Return the (X, Y) coordinate for the center point of the cell that contains the specified text.  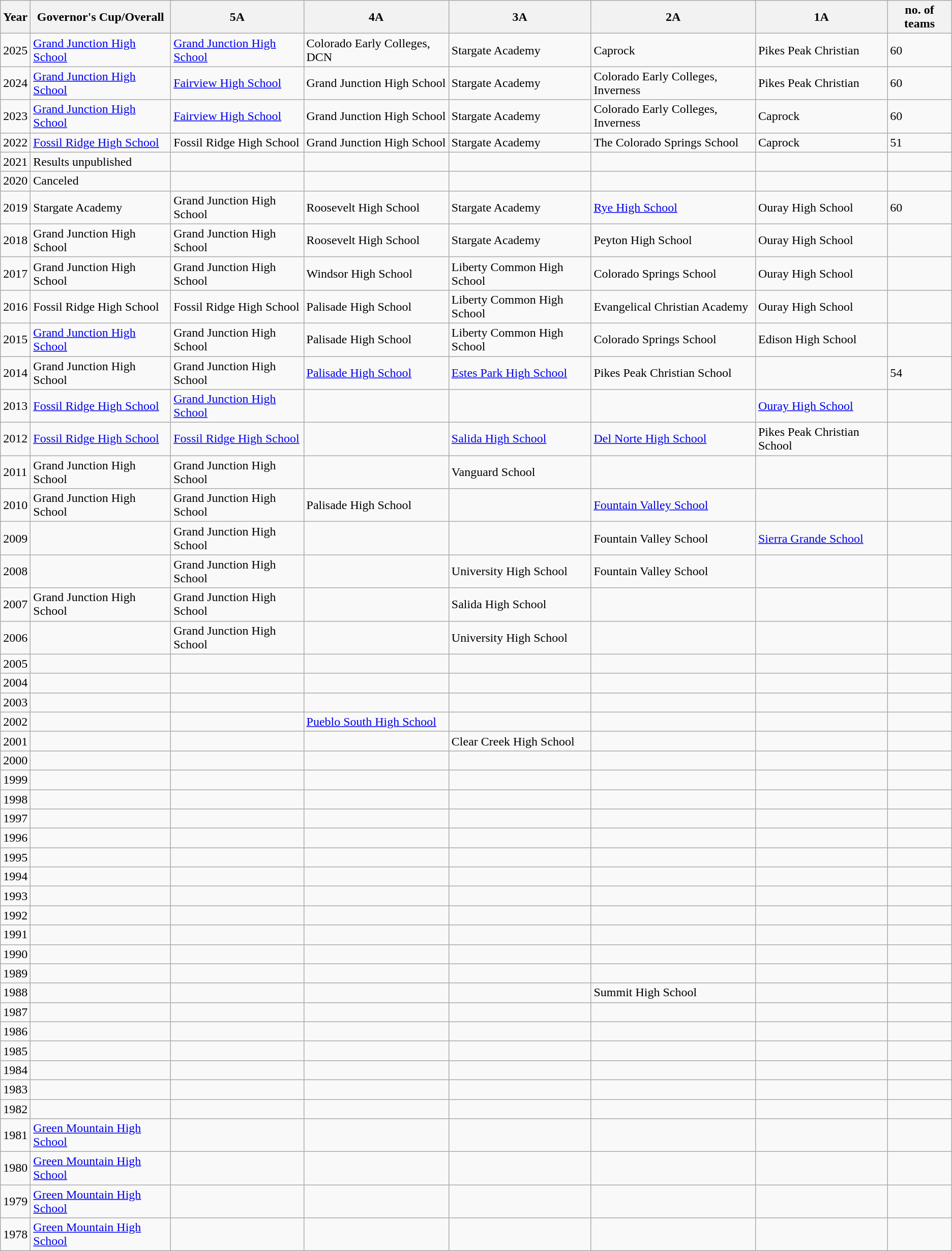
The Colorado Springs School (673, 142)
2015 (15, 340)
no. of teams (919, 17)
1991 (15, 935)
2007 (15, 604)
1993 (15, 896)
Evangelical Christian Academy (673, 306)
2019 (15, 207)
1990 (15, 954)
1995 (15, 857)
2014 (15, 372)
2008 (15, 572)
Year (15, 17)
Pueblo South High School (376, 722)
2002 (15, 722)
2016 (15, 306)
1985 (15, 1051)
2011 (15, 472)
1978 (15, 1235)
Estes Park High School (520, 372)
51 (919, 142)
2003 (15, 702)
2023 (15, 116)
Governor's Cup/Overall (101, 17)
Clear Creek High School (520, 741)
2020 (15, 181)
1988 (15, 993)
2021 (15, 162)
Edison High School (821, 340)
1981 (15, 1135)
Vanguard School (520, 472)
2012 (15, 439)
1984 (15, 1070)
Canceled (101, 181)
1996 (15, 838)
2024 (15, 83)
Sierra Grande School (821, 538)
Summit High School (673, 993)
4A (376, 17)
2006 (15, 638)
1987 (15, 1012)
2001 (15, 741)
2013 (15, 406)
2022 (15, 142)
1997 (15, 819)
1980 (15, 1169)
Peyton High School (673, 240)
2018 (15, 240)
54 (919, 372)
2000 (15, 760)
1986 (15, 1031)
1994 (15, 877)
Rye High School (673, 207)
1999 (15, 780)
2017 (15, 274)
2009 (15, 538)
Colorado Early Colleges, DCN (376, 50)
Windsor High School (376, 274)
Del Norte High School (673, 439)
3A (520, 17)
1983 (15, 1089)
1992 (15, 915)
2004 (15, 683)
1A (821, 17)
Results unpublished (101, 162)
5A (237, 17)
1998 (15, 799)
1979 (15, 1201)
1989 (15, 973)
2010 (15, 505)
2005 (15, 664)
2A (673, 17)
2025 (15, 50)
1982 (15, 1109)
